For the text-containing cell, return its midpoint in [X, Y] coordinate format. 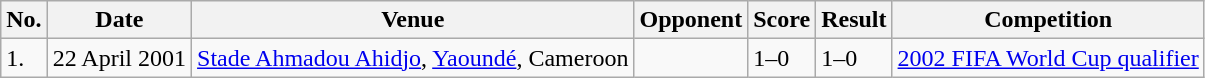
1. [24, 58]
Score [782, 20]
No. [24, 20]
22 April 2001 [119, 58]
Venue [413, 20]
2002 FIFA World Cup qualifier [1048, 58]
Stade Ahmadou Ahidjo, Yaoundé, Cameroon [413, 58]
Competition [1048, 20]
Result [854, 20]
Opponent [691, 20]
Date [119, 20]
